Determine the (x, y) coordinate at the center of the cell enclosing the given text.  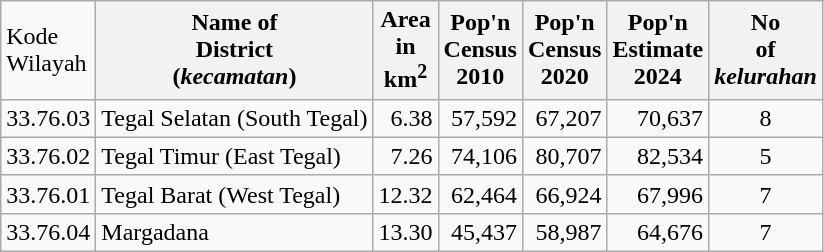
57,592 (480, 118)
67,207 (564, 118)
Pop'nCensus2010 (480, 50)
33.76.03 (48, 118)
74,106 (480, 156)
Area in km2 (406, 50)
12.32 (406, 194)
7.26 (406, 156)
67,996 (658, 194)
Tegal Timur (East Tegal) (234, 156)
62,464 (480, 194)
8 (766, 118)
Noofkelurahan (766, 50)
58,987 (564, 232)
Kode Wilayah (48, 50)
13.30 (406, 232)
45,437 (480, 232)
Tegal Selatan (South Tegal) (234, 118)
33.76.04 (48, 232)
80,707 (564, 156)
66,924 (564, 194)
Tegal Barat (West Tegal) (234, 194)
33.76.01 (48, 194)
33.76.02 (48, 156)
70,637 (658, 118)
Margadana (234, 232)
Name of District(kecamatan) (234, 50)
5 (766, 156)
82,534 (658, 156)
Pop'nCensus2020 (564, 50)
Pop'nEstimate2024 (658, 50)
64,676 (658, 232)
6.38 (406, 118)
